Extract the [X, Y] coordinate from the center of the cell holding the provided text.  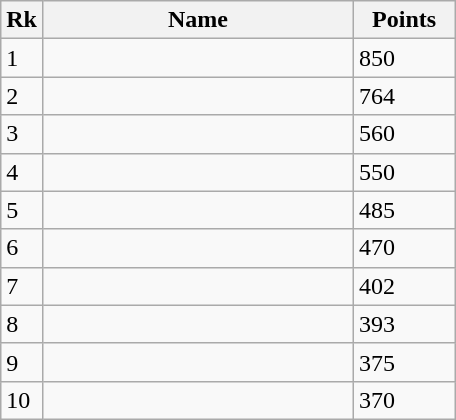
Name [198, 20]
393 [404, 324]
Points [404, 20]
10 [22, 400]
2 [22, 96]
5 [22, 210]
850 [404, 58]
560 [404, 134]
8 [22, 324]
7 [22, 286]
550 [404, 172]
3 [22, 134]
470 [404, 248]
Rk [22, 20]
6 [22, 248]
9 [22, 362]
4 [22, 172]
370 [404, 400]
375 [404, 362]
764 [404, 96]
402 [404, 286]
1 [22, 58]
485 [404, 210]
